Detect which cell encompasses the target text, then output its (x, y) center coordinate. 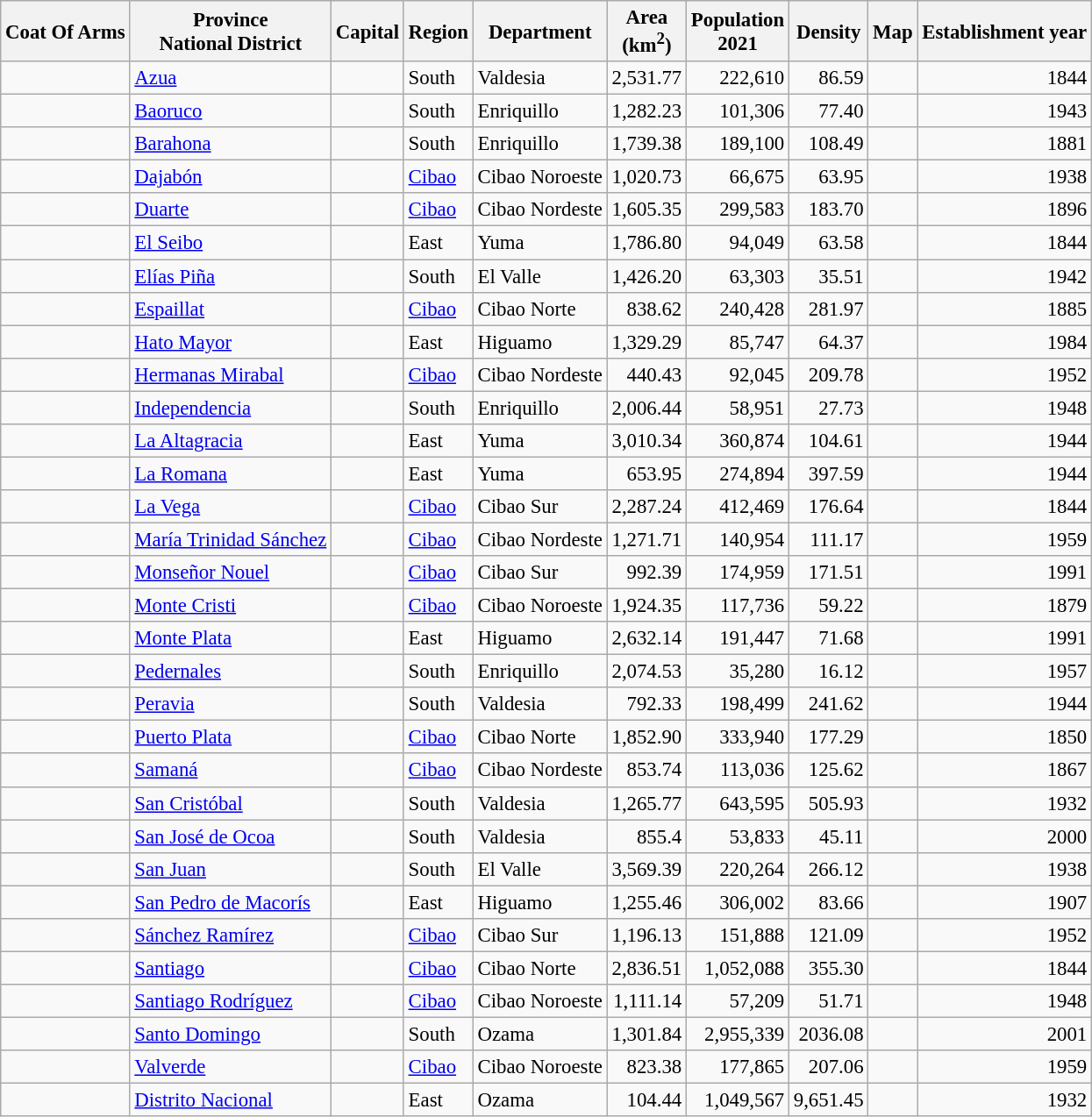
1,739.38 (646, 144)
183.70 (828, 210)
63.95 (828, 177)
207.06 (828, 1067)
Peravia (231, 704)
92,045 (739, 374)
La Romana (231, 473)
2,006.44 (646, 408)
397.59 (828, 473)
1885 (1005, 309)
77.40 (828, 111)
Distrito Nacional (231, 1100)
1,924.35 (646, 606)
Sánchez Ramírez (231, 936)
86.59 (828, 78)
Region (439, 32)
53,833 (739, 836)
Samaná (231, 771)
94,049 (739, 243)
Elías Piña (231, 276)
174,959 (739, 573)
58,951 (739, 408)
Santiago Rodríguez (231, 1001)
Duarte (231, 210)
176.64 (828, 507)
Pedernales (231, 672)
Establishment year (1005, 32)
Valverde (231, 1067)
412,469 (739, 507)
45.11 (828, 836)
1,052,088 (739, 968)
440.43 (646, 374)
Santiago (231, 968)
1,426.20 (646, 276)
2000 (1005, 836)
853.74 (646, 771)
64.37 (828, 342)
823.38 (646, 1067)
1942 (1005, 276)
1,265.77 (646, 803)
2,287.24 (646, 507)
1,111.14 (646, 1001)
2001 (1005, 1034)
121.09 (828, 936)
63.58 (828, 243)
1,271.71 (646, 539)
306,002 (739, 902)
San José de Ocoa (231, 836)
35,280 (739, 672)
San Pedro de Macorís (231, 902)
189,100 (739, 144)
241.62 (828, 704)
1867 (1005, 771)
266.12 (828, 869)
1,852.90 (646, 737)
Hermanas Mirabal (231, 374)
San Juan (231, 869)
792.33 (646, 704)
Map (893, 32)
Population2021 (739, 32)
Capital (368, 32)
2036.08 (828, 1034)
220,264 (739, 869)
Independencia (231, 408)
La Vega (231, 507)
1,255.46 (646, 902)
505.93 (828, 803)
María Trinidad Sánchez (231, 539)
35.51 (828, 276)
1879 (1005, 606)
Density (828, 32)
643,595 (739, 803)
59.22 (828, 606)
108.49 (828, 144)
1,020.73 (646, 177)
83.66 (828, 902)
Espaillat (231, 309)
Department (540, 32)
125.62 (828, 771)
Area(km2) (646, 32)
Puerto Plata (231, 737)
140,954 (739, 539)
1,329.29 (646, 342)
1957 (1005, 672)
838.62 (646, 309)
Santo Domingo (231, 1034)
63,303 (739, 276)
27.73 (828, 408)
209.78 (828, 374)
ProvinceNational District (231, 32)
16.12 (828, 672)
El Seibo (231, 243)
2,955,339 (739, 1034)
1881 (1005, 144)
3,010.34 (646, 441)
2,632.14 (646, 638)
191,447 (739, 638)
2,531.77 (646, 78)
Azua (231, 78)
653.95 (646, 473)
Baoruco (231, 111)
Monte Plata (231, 638)
355.30 (828, 968)
2,074.53 (646, 672)
3,569.39 (646, 869)
101,306 (739, 111)
57,209 (739, 1001)
111.17 (828, 539)
Barahona (231, 144)
113,036 (739, 771)
177,865 (739, 1067)
222,610 (739, 78)
1,786.80 (646, 243)
104.61 (828, 441)
Monseñor Nouel (231, 573)
85,747 (739, 342)
1984 (1005, 342)
1,605.35 (646, 210)
Coat Of Arms (65, 32)
Hato Mayor (231, 342)
Dajabón (231, 177)
71.68 (828, 638)
274,894 (739, 473)
177.29 (828, 737)
1907 (1005, 902)
1,196.13 (646, 936)
117,736 (739, 606)
Monte Cristi (231, 606)
51.71 (828, 1001)
240,428 (739, 309)
San Cristóbal (231, 803)
La Altagracia (231, 441)
360,874 (739, 441)
992.39 (646, 573)
1850 (1005, 737)
198,499 (739, 704)
855.4 (646, 836)
104.44 (646, 1100)
299,583 (739, 210)
171.51 (828, 573)
2,836.51 (646, 968)
1,049,567 (739, 1100)
281.97 (828, 309)
1,282.23 (646, 111)
151,888 (739, 936)
1,301.84 (646, 1034)
9,651.45 (828, 1100)
1943 (1005, 111)
66,675 (739, 177)
1896 (1005, 210)
333,940 (739, 737)
